From the cell containing the given text, extract its center point as [x, y] coordinate. 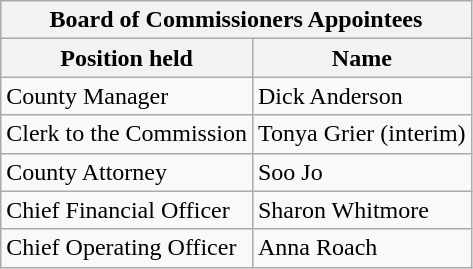
Dick Anderson [362, 96]
Position held [127, 58]
Chief Financial Officer [127, 210]
Chief Operating Officer [127, 248]
County Attorney [127, 172]
Name [362, 58]
Anna Roach [362, 248]
Sharon Whitmore [362, 210]
Board of Commissioners Appointees [236, 20]
Tonya Grier (interim) [362, 134]
Clerk to the Commission [127, 134]
Soo Jo [362, 172]
County Manager [127, 96]
